Capture the cell that displays the provided text and extract its [X, Y] central coordinate. 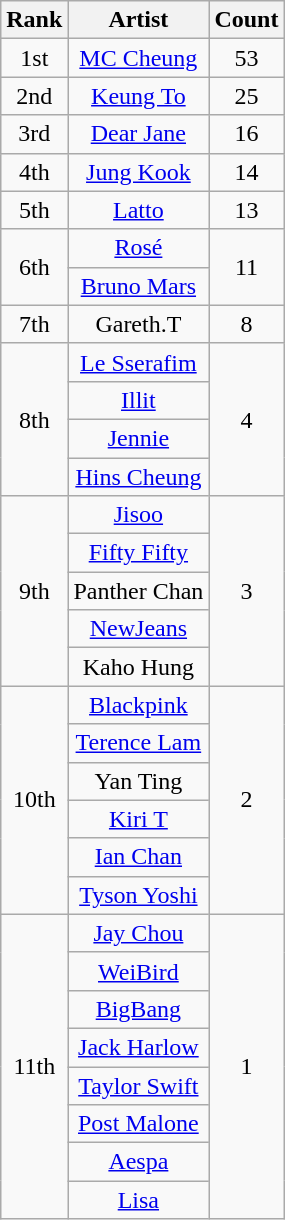
Jack Harlow [138, 1047]
Ian Chan [138, 857]
Illit [138, 400]
Panther Chan [138, 591]
WeiBird [138, 971]
10th [34, 800]
9th [34, 591]
Tyson Yoshi [138, 895]
3 [246, 591]
16 [246, 134]
Kiri T [138, 819]
BigBang [138, 1009]
Blackpink [138, 705]
NewJeans [138, 629]
Keung To [138, 96]
Bruno Mars [138, 286]
14 [246, 172]
3rd [34, 134]
5th [34, 210]
Terence Lam [138, 743]
Jennie [138, 438]
53 [246, 58]
Jisoo [138, 515]
2 [246, 800]
4th [34, 172]
Fifty Fifty [138, 553]
Count [246, 20]
1st [34, 58]
Latto [138, 210]
11th [34, 1066]
7th [34, 324]
Post Malone [138, 1124]
Gareth.T [138, 324]
11 [246, 267]
25 [246, 96]
Rank [34, 20]
Dear Jane [138, 134]
Lisa [138, 1200]
Jay Chou [138, 933]
1 [246, 1066]
8th [34, 419]
13 [246, 210]
4 [246, 419]
Jung Kook [138, 172]
Yan Ting [138, 781]
2nd [34, 96]
Taylor Swift [138, 1085]
Artist [138, 20]
MC Cheung [138, 58]
Le Sserafim [138, 362]
8 [246, 324]
Rosé [138, 248]
Kaho Hung [138, 667]
Hins Cheung [138, 477]
6th [34, 267]
Aespa [138, 1162]
